Locate the cell with the specified text and output its [X, Y] center coordinate. 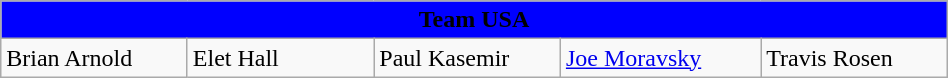
Paul Kasemir [468, 58]
Team USA [474, 20]
Joe Moravsky [660, 58]
Travis Rosen [854, 58]
Brian Arnold [94, 58]
Elet Hall [280, 58]
